Capture the cell that displays the provided text and extract its (x, y) central coordinate. 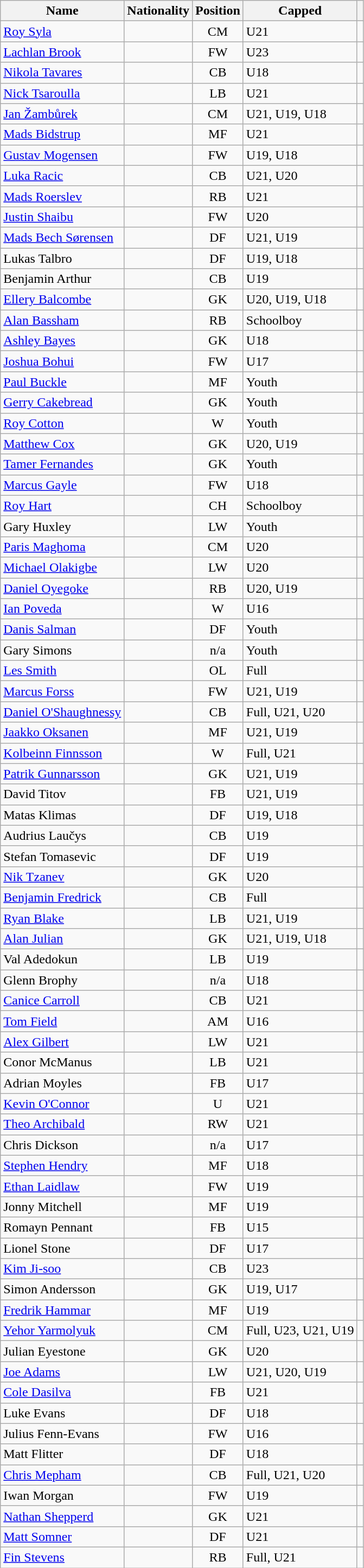
Nikola Tavares (62, 73)
RW (218, 1124)
Nathan Shepperd (62, 1516)
Joe Adams (62, 1372)
Patrik Gunnarsson (62, 774)
Jonny Mitchell (62, 1207)
Julius Fenn-Evans (62, 1434)
Ethan Laidlaw (62, 1186)
Ellery Balcombe (62, 300)
Roy Hart (62, 506)
Lionel Stone (62, 1248)
Gerry Cakebread (62, 403)
Julian Eyestone (62, 1351)
Luke Evans (62, 1413)
Matas Klimas (62, 815)
Danis Salman (62, 630)
Fin Stevens (62, 1557)
Gustav Mogensen (62, 155)
Lukas Talbro (62, 258)
Justin Shaibu (62, 217)
Lachlan Brook (62, 52)
Ian Poveda (62, 609)
Yehor Yarmolyuk (62, 1331)
Stefan Tomasevic (62, 856)
Matt Somner (62, 1537)
Benjamin Arthur (62, 279)
Adrian Moyles (62, 1083)
Matthew Cox (62, 444)
Full, U23, U21, U19 (300, 1331)
OL (218, 671)
Roy Syla (62, 31)
David Titov (62, 794)
Mads Roerslev (62, 196)
U21, U20 (300, 176)
Position (218, 11)
U15 (300, 1227)
Tom Field (62, 1021)
Chris Mepham (62, 1475)
Roy Cotton (62, 423)
Gary Huxley (62, 526)
U20, U19, U18 (300, 300)
Audrius Laučys (62, 835)
Daniel O'Shaughnessy (62, 712)
Marcus Gayle (62, 485)
Ryan Blake (62, 918)
Les Smith (62, 671)
Jan Žambůrek (62, 114)
Tamer Fernandes (62, 464)
U21, U20, U19 (300, 1372)
Gary Simons (62, 650)
Theo Archibald (62, 1124)
Alan Julian (62, 939)
Nationality (158, 11)
Simon Andersson (62, 1290)
Romayn Pennant (62, 1227)
Paris Maghoma (62, 547)
U19, U17 (300, 1290)
Benjamin Fredrick (62, 897)
AM (218, 1021)
Joshua Bohui (62, 361)
Mads Bech Sørensen (62, 237)
Paul Buckle (62, 382)
Alex Gilbert (62, 1042)
U (218, 1104)
Canice Carroll (62, 1001)
Jaakko Oksanen (62, 733)
Michael Olakigbe (62, 567)
Marcus Forss (62, 691)
Glenn Brophy (62, 980)
Matt Flitter (62, 1454)
Fredrik Hammar (62, 1310)
Mads Bidstrup (62, 134)
Kim Ji-soo (62, 1269)
Nick Tsaroulla (62, 93)
Nik Tzanev (62, 877)
Iwan Morgan (62, 1495)
Stephen Hendry (62, 1165)
CH (218, 506)
Conor McManus (62, 1062)
Capped (300, 11)
Kolbeinn Finnsson (62, 753)
Name (62, 11)
Daniel Oyegoke (62, 588)
Alan Bassham (62, 320)
Ashley Bayes (62, 341)
Val Adedokun (62, 960)
Luka Racic (62, 176)
Cole Dasilva (62, 1392)
Kevin O'Connor (62, 1104)
Chris Dickson (62, 1145)
